For the text-containing cell, return its midpoint in (x, y) coordinate format. 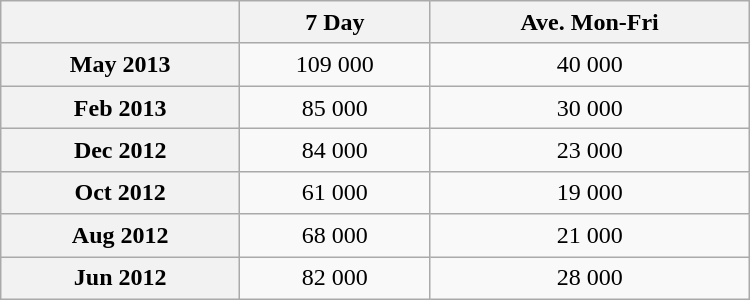
84 000 (335, 150)
May 2013 (120, 64)
23 000 (590, 150)
28 000 (590, 278)
7 Day (335, 22)
21 000 (590, 236)
Aug 2012 (120, 236)
40 000 (590, 64)
Jun 2012 (120, 278)
85 000 (335, 108)
109 000 (335, 64)
30 000 (590, 108)
19 000 (590, 192)
61 000 (335, 192)
Ave. Mon-Fri (590, 22)
82 000 (335, 278)
Oct 2012 (120, 192)
68 000 (335, 236)
Dec 2012 (120, 150)
Feb 2013 (120, 108)
